Detect which cell encompasses the target text, then output its (x, y) center coordinate. 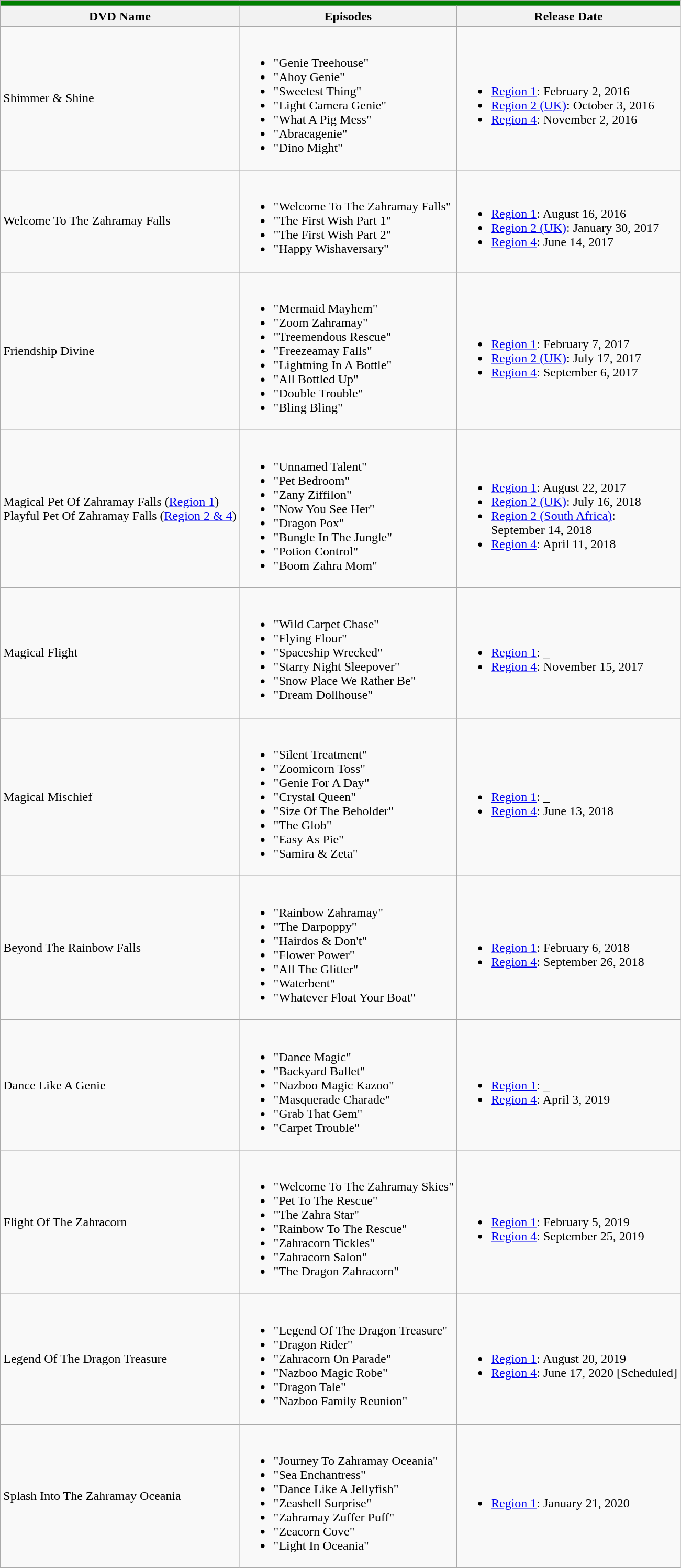
Welcome To The Zahramay Falls (120, 221)
Shimmer & Shine (120, 98)
"Silent Treatment""Zoomicorn Toss""Genie For A Day""Crystal Queen""Size Of The Beholder""The Glob""Easy As Pie""Samira & Zeta" (348, 797)
Region 1: August 20, 2019Region 4: June 17, 2020 [Scheduled] (568, 1359)
"Wild Carpet Chase""Flying Flour""Spaceship Wrecked""Starry Night Sleepover""Snow Place We Rather Be""Dream Dollhouse" (348, 653)
Region 1: January 21, 2020 (568, 1496)
"Unnamed Talent""Pet Bedroom""Zany Ziffilon""Now You See Her""Dragon Pox""Bungle In The Jungle""Potion Control""Boom Zahra Mom" (348, 509)
Region 1: August 22, 2017Region 2 (UK): July 16, 2018Region 2 (South Africa): September 14, 2018Region 4: April 11, 2018 (568, 509)
"Welcome To The Zahramay Skies""Pet To The Rescue""The Zahra Star""Rainbow To The Rescue""Zahracorn Tickles""Zahracorn Salon""The Dragon Zahracorn" (348, 1222)
Splash Into The Zahramay Oceania (120, 1496)
Episodes (348, 16)
Region 1: February 6, 2018Region 4: September 26, 2018 (568, 948)
Flight Of The Zahracorn (120, 1222)
Friendship Divine (120, 351)
Region 1: _Region 4: April 3, 2019 (568, 1085)
"Mermaid Mayhem""Zoom Zahramay""Treemendous Rescue""Freezeamay Falls""Lightning In A Bottle""All Bottled Up""Double Trouble""Bling Bling" (348, 351)
Region 1: _Region 4: June 13, 2018 (568, 797)
DVD Name (120, 16)
"Welcome To The Zahramay Falls""The First Wish Part 1""The First Wish Part 2""Happy Wishaversary" (348, 221)
"Dance Magic""Backyard Ballet""Nazboo Magic Kazoo""Masquerade Charade""Grab That Gem""Carpet Trouble" (348, 1085)
"Genie Treehouse""Ahoy Genie""Sweetest Thing""Light Camera Genie""What A Pig Mess""Abracagenie""Dino Might" (348, 98)
Magical Flight (120, 653)
Region 1: February 5, 2019Region 4: September 25, 2019 (568, 1222)
"Journey To Zahramay Oceania""Sea Enchantress""Dance Like A Jellyfish""Zeashell Surprise""Zahramay Zuffer Puff""Zeacorn Cove""Light In Oceania" (348, 1496)
Region 1: February 7, 2017Region 2 (UK): July 17, 2017Region 4: September 6, 2017 (568, 351)
Magical Pet Of Zahramay Falls (Region 1)Playful Pet Of Zahramay Falls (Region 2 & 4) (120, 509)
Region 1: February 2, 2016 Region 2 (UK): October 3, 2016Region 4: November 2, 2016 (568, 98)
"Legend Of The Dragon Treasure""Dragon Rider""Zahracorn On Parade""Nazboo Magic Robe""Dragon Tale""Nazboo Family Reunion" (348, 1359)
Release Date (568, 16)
Dance Like A Genie (120, 1085)
Legend Of The Dragon Treasure (120, 1359)
"Rainbow Zahramay""The Darpoppy""Hairdos & Don't""Flower Power""All The Glitter""Waterbent""Whatever Float Your Boat" (348, 948)
Magical Mischief (120, 797)
Region 1: _Region 4: November 15, 2017 (568, 653)
Beyond The Rainbow Falls (120, 948)
Region 1: August 16, 2016 Region 2 (UK): January 30, 2017 Region 4: June 14, 2017 (568, 221)
